Determine the [X, Y] coordinate at the center of the cell enclosing the given text.  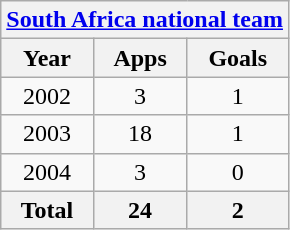
Apps [140, 58]
2002 [47, 96]
24 [140, 210]
Year [47, 58]
2 [238, 210]
2004 [47, 172]
Goals [238, 58]
Total [47, 210]
South Africa national team [145, 20]
0 [238, 172]
18 [140, 134]
2003 [47, 134]
